Return the [X, Y] coordinate for the center point of the cell that contains the specified text.  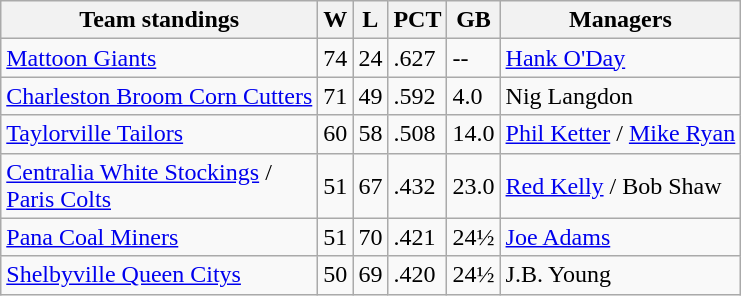
4.0 [474, 96]
Team standings [160, 20]
70 [370, 237]
.421 [418, 237]
Phil Ketter / Mike Ryan [620, 134]
23.0 [474, 186]
Charleston Broom Corn Cutters [160, 96]
.420 [418, 275]
58 [370, 134]
.508 [418, 134]
.627 [418, 58]
Taylorville Tailors [160, 134]
Red Kelly / Bob Shaw [620, 186]
Nig Langdon [620, 96]
50 [336, 275]
L [370, 20]
PCT [418, 20]
Mattoon Giants [160, 58]
49 [370, 96]
W [336, 20]
24 [370, 58]
69 [370, 275]
Managers [620, 20]
-- [474, 58]
Hank O'Day [620, 58]
.592 [418, 96]
Shelbyville Queen Citys [160, 275]
.432 [418, 186]
Joe Adams [620, 237]
14.0 [474, 134]
74 [336, 58]
71 [336, 96]
GB [474, 20]
60 [336, 134]
67 [370, 186]
Centralia White Stockings /Paris Colts [160, 186]
J.B. Young [620, 275]
Pana Coal Miners [160, 237]
